From the cell containing the given text, extract its center point as (X, Y) coordinate. 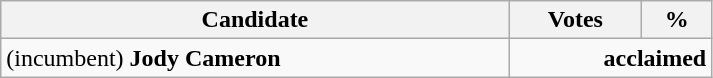
% (677, 20)
(incumbent) Jody Cameron (255, 58)
Votes (575, 20)
acclaimed (610, 58)
Candidate (255, 20)
